For the text-containing cell, return its midpoint in (x, y) coordinate format. 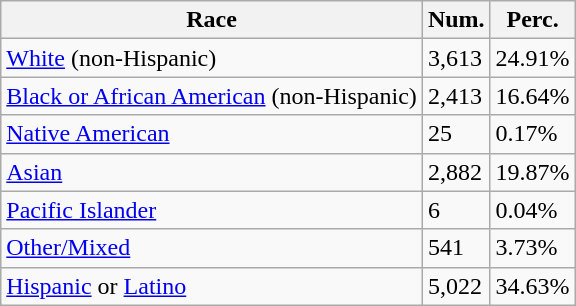
3,613 (456, 58)
16.64% (532, 96)
Pacific Islander (212, 210)
0.04% (532, 210)
19.87% (532, 172)
2,882 (456, 172)
6 (456, 210)
Black or African American (non-Hispanic) (212, 96)
Hispanic or Latino (212, 286)
0.17% (532, 134)
White (non-Hispanic) (212, 58)
2,413 (456, 96)
Num. (456, 20)
Perc. (532, 20)
541 (456, 248)
Asian (212, 172)
34.63% (532, 286)
5,022 (456, 286)
3.73% (532, 248)
Other/Mixed (212, 248)
24.91% (532, 58)
Native American (212, 134)
Race (212, 20)
25 (456, 134)
